Scan for the cell matching the given text and deliver its (x, y) coordinate at center. 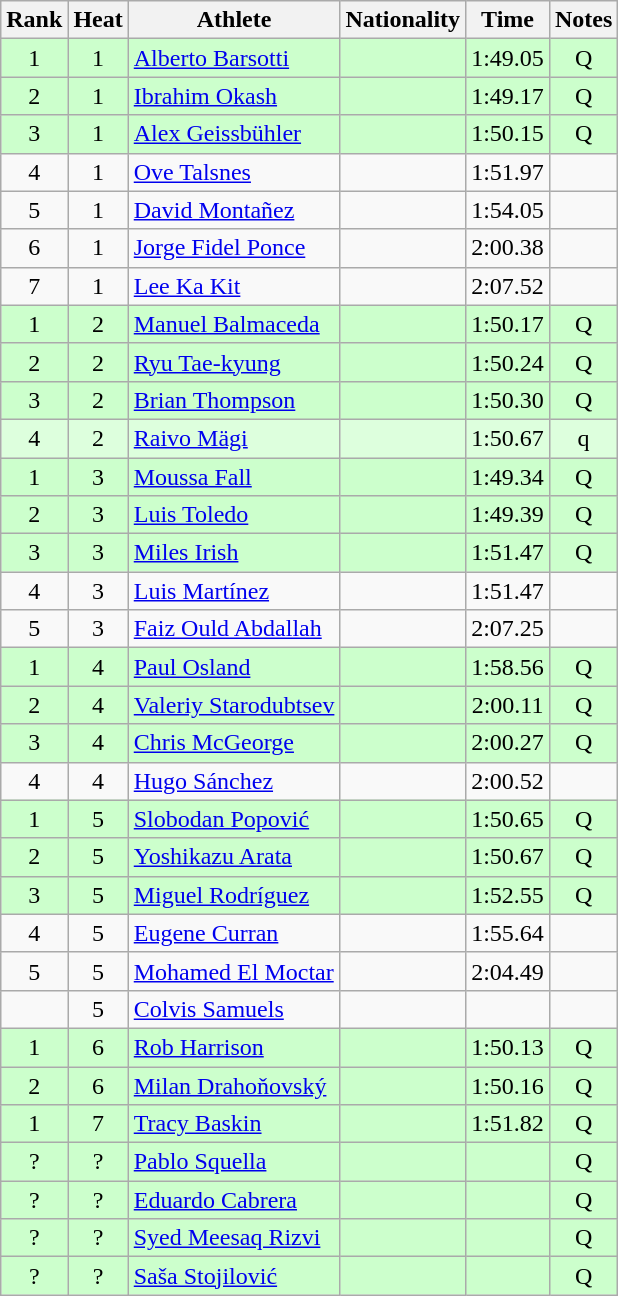
Milan Drahoňovský (234, 1085)
1:50.15 (508, 134)
Syed Meesaq Rizvi (234, 1238)
Manuel Balmaceda (234, 324)
1:58.56 (508, 667)
q (583, 438)
1:50.13 (508, 1047)
1:50.30 (508, 400)
1:49.17 (508, 96)
Alberto Barsotti (234, 58)
Alex Geissbühler (234, 134)
Luis Toledo (234, 515)
2:00.38 (508, 248)
Raivo Mägi (234, 438)
Valeriy Starodubtsev (234, 705)
2:00.52 (508, 781)
Jorge Fidel Ponce (234, 248)
Eugene Curran (234, 933)
1:50.65 (508, 819)
Hugo Sánchez (234, 781)
Ove Talsnes (234, 172)
Ryu Tae-kyung (234, 362)
1:55.64 (508, 933)
2:07.25 (508, 629)
Nationality (403, 20)
2:04.49 (508, 971)
Slobodan Popović (234, 819)
Lee Ka Kit (234, 286)
2:00.11 (508, 705)
Miguel Rodríguez (234, 895)
Tracy Baskin (234, 1124)
Colvis Samuels (234, 1009)
2:07.52 (508, 286)
Pablo Squella (234, 1162)
1:54.05 (508, 210)
Notes (583, 20)
Luis Martínez (234, 591)
1:49.34 (508, 477)
Rank (34, 20)
1:49.39 (508, 515)
Yoshikazu Arata (234, 857)
Brian Thompson (234, 400)
Time (508, 20)
Chris McGeorge (234, 743)
1:50.24 (508, 362)
1:51.82 (508, 1124)
David Montañez (234, 210)
1:49.05 (508, 58)
Paul Osland (234, 667)
Faiz Ould Abdallah (234, 629)
Saša Stojilović (234, 1276)
Moussa Fall (234, 477)
Eduardo Cabrera (234, 1200)
Rob Harrison (234, 1047)
1:52.55 (508, 895)
1:51.97 (508, 172)
1:50.16 (508, 1085)
Heat (98, 20)
Mohamed El Moctar (234, 971)
2:00.27 (508, 743)
Athlete (234, 20)
Ibrahim Okash (234, 96)
Miles Irish (234, 553)
1:50.17 (508, 324)
